Provide the (x, y) coordinate of the cell's center where the given text is located.  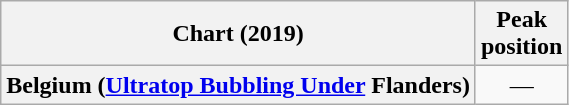
Peakposition (521, 34)
Chart (2019) (238, 34)
— (521, 85)
Belgium (Ultratop Bubbling Under Flanders) (238, 85)
